Locate the cell with the specified text and output its (X, Y) center coordinate. 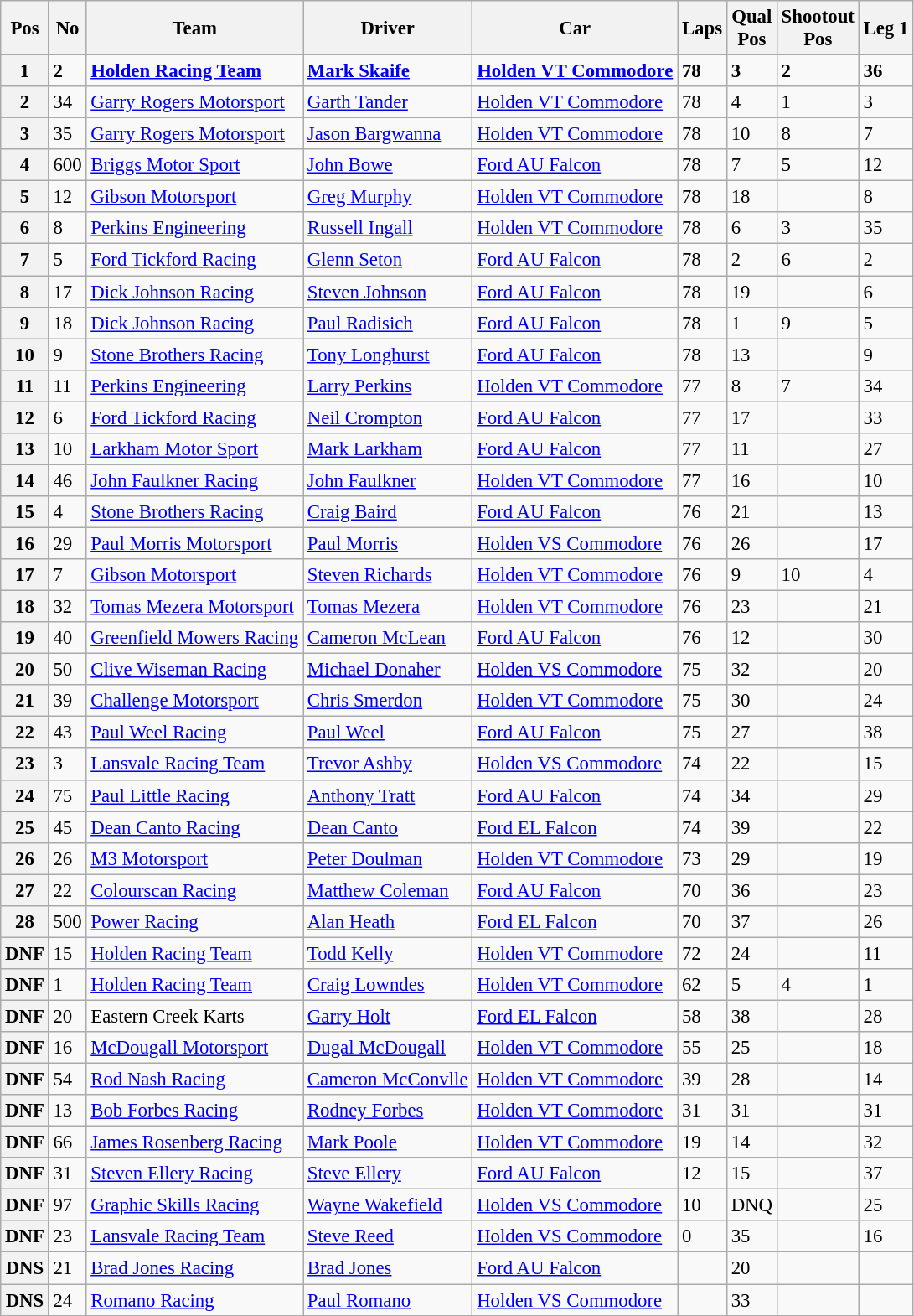
Paul Morris Motorsport (194, 543)
Jason Bargwanna (388, 134)
Steven Johnson (388, 292)
Graphic Skills Racing (194, 1205)
0 (702, 1236)
Chris Smerdon (388, 701)
Briggs Motor Sport (194, 165)
Brad Jones (388, 1268)
Mark Skaife (388, 71)
Paul Little Racing (194, 795)
QualPos (751, 28)
66 (67, 1142)
Glenn Seton (388, 260)
Colourscan Racing (194, 890)
600 (67, 165)
54 (67, 1080)
McDougall Motorsport (194, 1048)
Paul Morris (388, 543)
Paul Romano (388, 1300)
Anthony Tratt (388, 795)
Garry Holt (388, 1016)
Clive Wiseman Racing (194, 670)
Todd Kelly (388, 953)
Greg Murphy (388, 197)
Driver (388, 28)
Brad Jones Racing (194, 1268)
62 (702, 985)
73 (702, 858)
Cameron McLean (388, 638)
55 (702, 1048)
ShootoutPos (818, 28)
DNQ (751, 1205)
500 (67, 922)
Steven Richards (388, 575)
Dean Canto (388, 827)
Wayne Wakefield (388, 1205)
Romano Racing (194, 1300)
Pos (25, 28)
Mark Larkham (388, 449)
72 (702, 953)
No (67, 28)
Steve Ellery (388, 1174)
James Rosenberg Racing (194, 1142)
Rod Nash Racing (194, 1080)
Alan Heath (388, 922)
Dean Canto Racing (194, 827)
97 (67, 1205)
40 (67, 638)
Eastern Creek Karts (194, 1016)
Power Racing (194, 922)
Tomas Mezera (388, 607)
Challenge Motorsport (194, 701)
Paul Radisich (388, 323)
Tomas Mezera Motorsport (194, 607)
Peter Doulman (388, 858)
Laps (702, 28)
Dugal McDougall (388, 1048)
Steven Ellery Racing (194, 1174)
Mark Poole (388, 1142)
Matthew Coleman (388, 890)
Greenfield Mowers Racing (194, 638)
Cameron McConvlle (388, 1080)
Leg 1 (886, 28)
50 (67, 670)
Car (575, 28)
Craig Lowndes (388, 985)
Tony Longhurst (388, 355)
Michael Donaher (388, 670)
Bob Forbes Racing (194, 1111)
Paul Weel Racing (194, 733)
43 (67, 733)
Paul Weel (388, 733)
Larry Perkins (388, 386)
John Bowe (388, 165)
Craig Baird (388, 512)
Larkham Motor Sport (194, 449)
Russell Ingall (388, 229)
Neil Crompton (388, 417)
Garth Tander (388, 102)
46 (67, 480)
Steve Reed (388, 1236)
Trevor Ashby (388, 764)
Team (194, 28)
John Faulkner Racing (194, 480)
Rodney Forbes (388, 1111)
45 (67, 827)
58 (702, 1016)
John Faulkner (388, 480)
M3 Motorsport (194, 858)
